Identify which cell holds the provided text, then report its (X, Y) central coordinate. 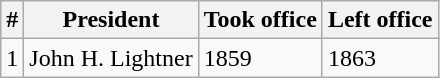
1863 (380, 58)
1859 (260, 58)
President (111, 20)
Took office (260, 20)
1 (12, 58)
John H. Lightner (111, 58)
Left office (380, 20)
# (12, 20)
